Scan for the cell matching the given text and deliver its (x, y) coordinate at center. 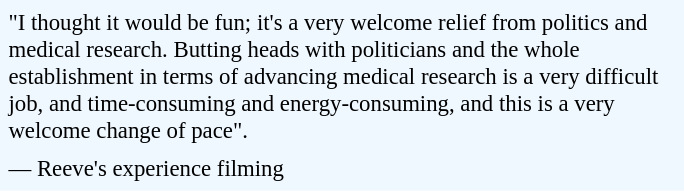
— Reeve's experience filming (342, 168)
